Pinpoint the cell where the given text exists, returning its (X, Y) midpoint coordinate. 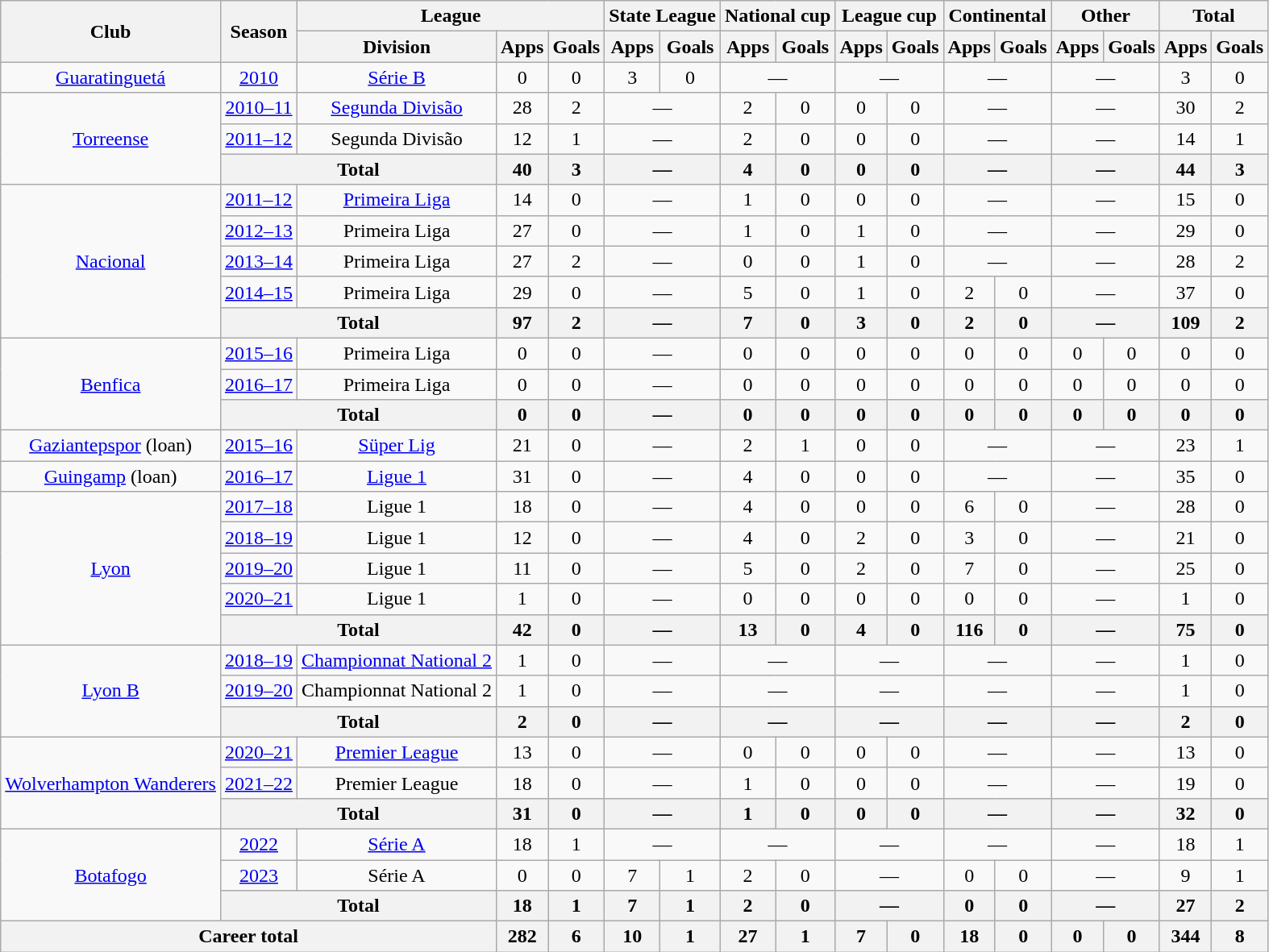
2017–18 (258, 507)
10 (632, 937)
2021–22 (258, 783)
League cup (889, 16)
2022 (258, 844)
Other (1105, 16)
30 (1185, 108)
344 (1185, 937)
League (450, 16)
42 (522, 630)
Career total (248, 937)
97 (522, 322)
2014–15 (258, 292)
2010–11 (258, 108)
Guingamp (loan) (111, 476)
National cup (777, 16)
Guaratinguetá (111, 77)
25 (1185, 568)
Division (397, 47)
40 (522, 169)
Torreense (111, 139)
Club (111, 31)
Süper Lig (397, 446)
11 (522, 568)
15 (1185, 200)
Botafogo (111, 875)
282 (522, 937)
2012–13 (258, 231)
2023 (258, 875)
Season (258, 31)
Gaziantepspor (loan) (111, 446)
2010 (258, 77)
35 (1185, 476)
75 (1185, 630)
Nacional (111, 261)
2013–14 (258, 261)
State League (663, 16)
109 (1185, 322)
19 (1185, 783)
44 (1185, 169)
9 (1185, 875)
116 (969, 630)
8 (1240, 937)
32 (1185, 813)
37 (1185, 292)
23 (1185, 446)
Benfica (111, 384)
Wolverhampton Wanderers (111, 783)
Continental (997, 16)
Lyon B (111, 691)
Lyon (111, 568)
Série B (397, 77)
